For the text-containing cell, return its midpoint in [x, y] coordinate format. 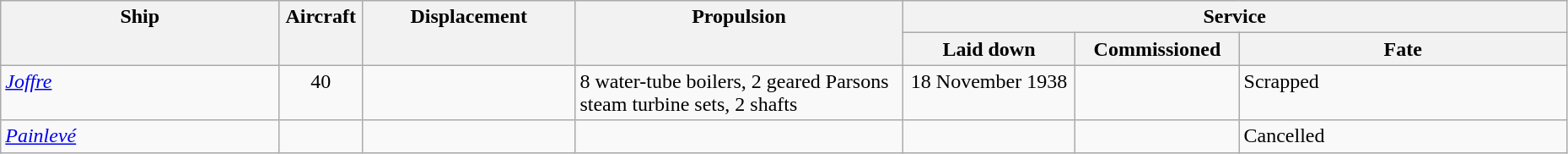
Joffre [140, 93]
Painlevé [140, 136]
Fate [1403, 49]
18 November 1938 [989, 93]
Ship [140, 33]
Laid down [989, 49]
Commissioned [1157, 49]
40 [321, 93]
Scrapped [1403, 93]
Service [1235, 17]
Displacement [469, 33]
Propulsion [739, 33]
Aircraft [321, 33]
8 water-tube boilers, 2 geared Parsons steam turbine sets, 2 shafts [739, 93]
Cancelled [1403, 136]
